Detect which cell encompasses the target text, then output its (x, y) center coordinate. 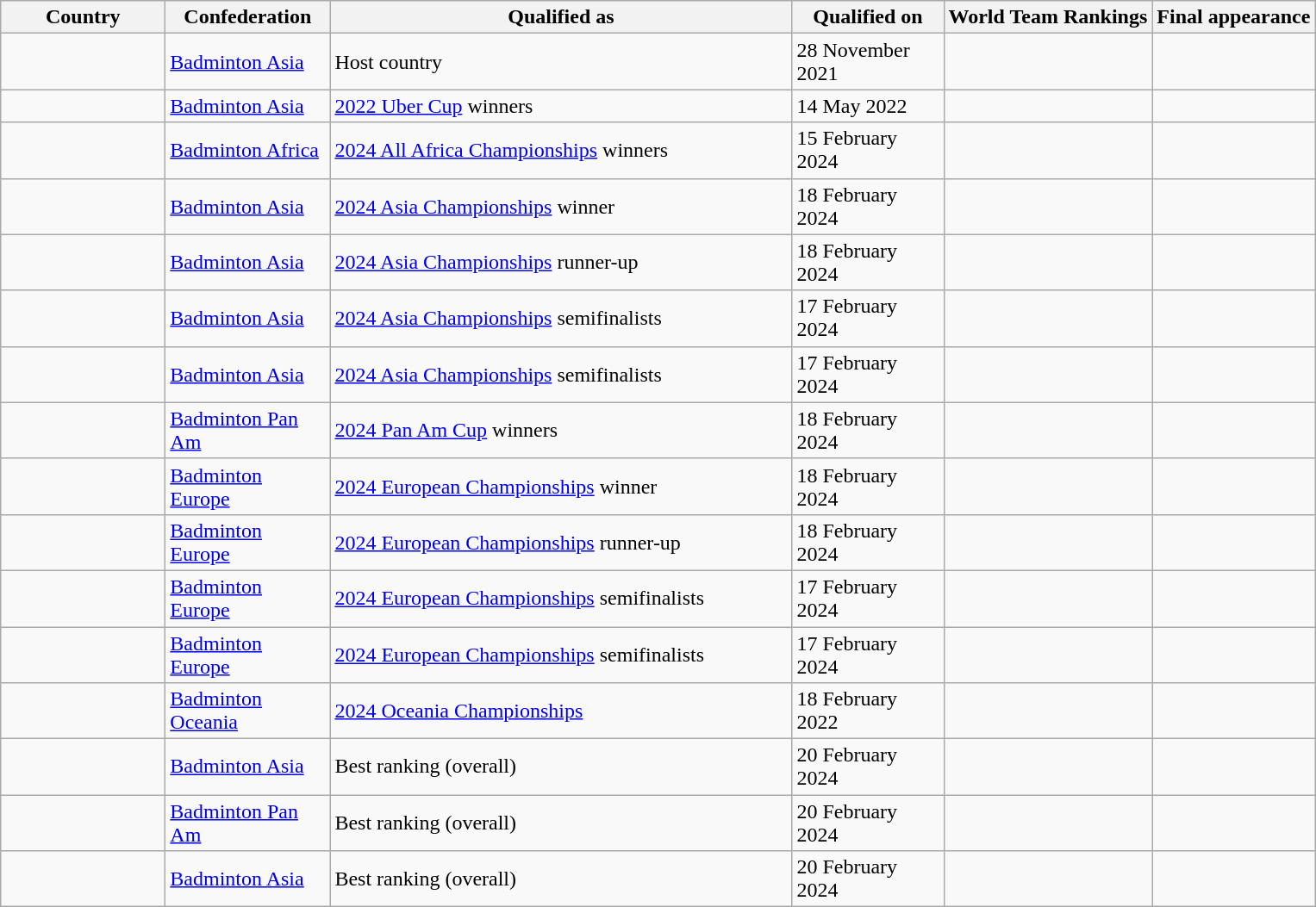
28 November 2021 (868, 62)
15 February 2024 (868, 150)
Badminton Oceania (248, 711)
2024 Asia Championships runner-up (561, 262)
2024 European Championships runner-up (561, 543)
Qualified as (561, 17)
Badminton Africa (248, 150)
World Team Rankings (1048, 17)
Country (83, 17)
2022 Uber Cup winners (561, 106)
2024 Oceania Championships (561, 711)
Final appearance (1234, 17)
14 May 2022 (868, 106)
Confederation (248, 17)
Qualified on (868, 17)
2024 Asia Championships winner (561, 207)
2024 European Championships winner (561, 486)
Host country (561, 62)
2024 All Africa Championships winners (561, 150)
18 February 2022 (868, 711)
2024 Pan Am Cup winners (561, 431)
